Identify which cell holds the provided text, then report its (x, y) central coordinate. 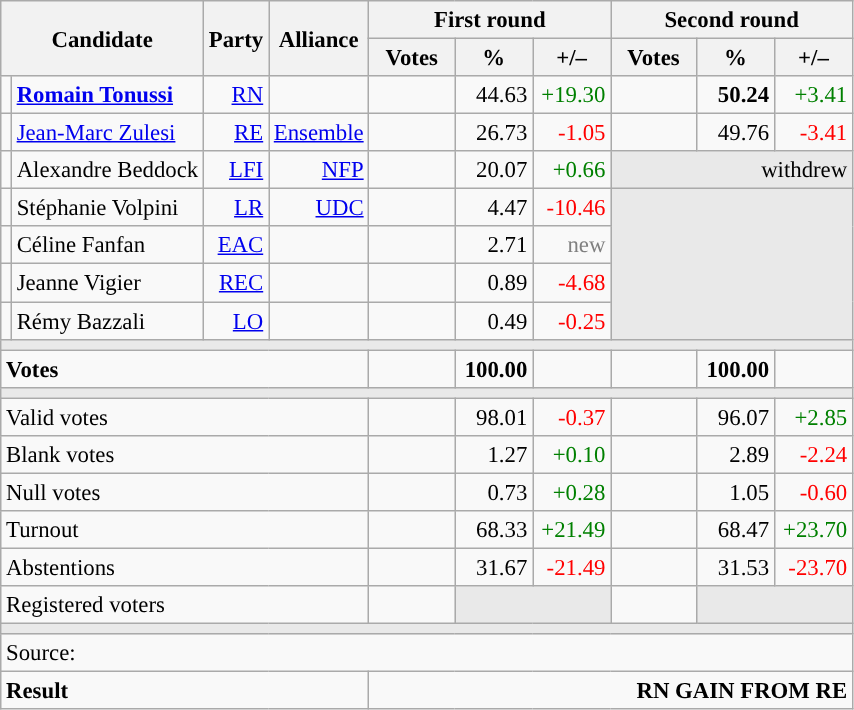
1.05 (735, 492)
EAC (236, 245)
+2.85 (813, 417)
Alexandre Beddock (107, 170)
68.33 (494, 530)
-1.05 (572, 133)
-21.49 (572, 567)
0.73 (494, 492)
+21.49 (572, 530)
-0.60 (813, 492)
+19.30 (572, 95)
-0.25 (572, 321)
Ensemble (318, 133)
50.24 (735, 95)
Jeanne Vigier (107, 283)
31.53 (735, 567)
-2.24 (813, 455)
UDC (318, 208)
2.89 (735, 455)
+23.70 (813, 530)
Stéphanie Volpini (107, 208)
LR (236, 208)
LO (236, 321)
-3.41 (813, 133)
Second round (732, 20)
-0.37 (572, 417)
98.01 (494, 417)
Turnout (185, 530)
-4.68 (572, 283)
Rémy Bazzali (107, 321)
96.07 (735, 417)
Romain Tonussi (107, 95)
0.89 (494, 283)
Alliance (318, 38)
+0.66 (572, 170)
RN GAIN FROM RE (611, 691)
49.76 (735, 133)
Candidate (102, 38)
44.63 (494, 95)
31.67 (494, 567)
1.27 (494, 455)
Registered voters (185, 605)
new (572, 245)
LFI (236, 170)
0.49 (494, 321)
withdrew (732, 170)
Abstentions (185, 567)
+0.10 (572, 455)
Source: (427, 653)
First round (490, 20)
4.47 (494, 208)
+0.28 (572, 492)
Null votes (185, 492)
RE (236, 133)
RN (236, 95)
Party (236, 38)
-23.70 (813, 567)
-10.46 (572, 208)
2.71 (494, 245)
20.07 (494, 170)
+3.41 (813, 95)
REC (236, 283)
Jean-Marc Zulesi (107, 133)
Céline Fanfan (107, 245)
68.47 (735, 530)
NFP (318, 170)
26.73 (494, 133)
Blank votes (185, 455)
Valid votes (185, 417)
Result (185, 691)
